Pinpoint the cell where the given text exists, returning its [x, y] midpoint coordinate. 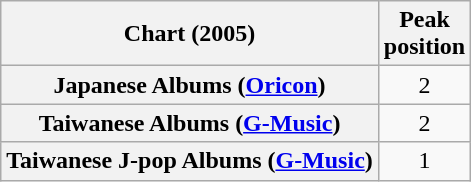
Chart (2005) [190, 34]
1 [424, 161]
Taiwanese J-pop Albums (G-Music) [190, 161]
Peakposition [424, 34]
Taiwanese Albums (G-Music) [190, 123]
Japanese Albums (Oricon) [190, 85]
